Determine the [X, Y] coordinate at the center of the cell enclosing the given text.  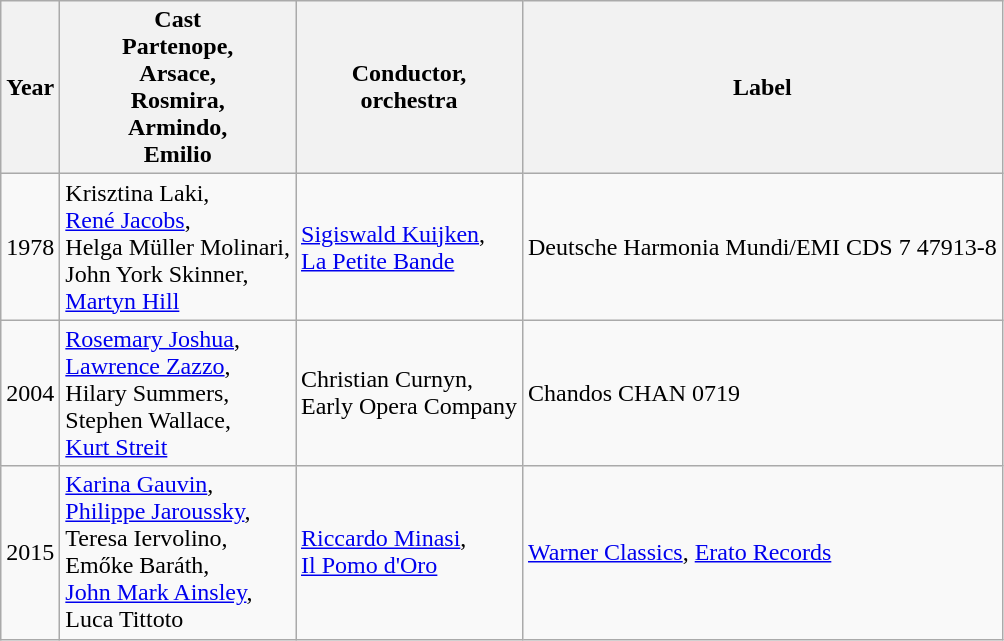
Riccardo Minasi,Il Pomo d'Oro [410, 552]
2015 [30, 552]
2004 [30, 393]
Conductor,orchestra [410, 88]
CastPartenope,Arsace,Rosmira,Armindo,Emilio [178, 88]
Deutsche Harmonia Mundi/EMI CDS 7 47913-8 [762, 247]
Warner Classics, Erato Records [762, 552]
Year [30, 88]
Krisztina Laki,René Jacobs, Helga Müller Molinari,John York Skinner,Martyn Hill [178, 247]
Label [762, 88]
Rosemary Joshua,Lawrence Zazzo,Hilary Summers,Stephen Wallace,Kurt Streit [178, 393]
Karina Gauvin,Philippe Jaroussky,Teresa Iervolino,Emőke Baráth,John Mark Ainsley,Luca Tittoto [178, 552]
Sigiswald Kuijken,La Petite Bande [410, 247]
1978 [30, 247]
Chandos CHAN 0719 [762, 393]
Christian Curnyn,Early Opera Company [410, 393]
